Scan for the cell matching the given text and deliver its [x, y] coordinate at center. 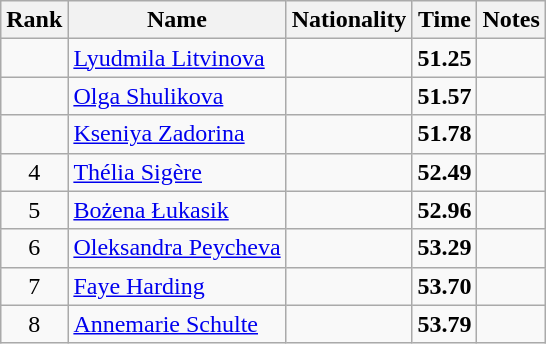
5 [34, 210]
Nationality [349, 20]
Name [177, 20]
4 [34, 172]
Kseniya Zadorina [177, 134]
Rank [34, 20]
7 [34, 286]
53.29 [444, 248]
6 [34, 248]
Faye Harding [177, 286]
Olga Shulikova [177, 96]
51.78 [444, 134]
Oleksandra Peycheva [177, 248]
Annemarie Schulte [177, 324]
Notes [511, 20]
Thélia Sigère [177, 172]
51.25 [444, 58]
Lyudmila Litvinova [177, 58]
52.49 [444, 172]
52.96 [444, 210]
Bożena Łukasik [177, 210]
53.70 [444, 286]
Time [444, 20]
51.57 [444, 96]
8 [34, 324]
53.79 [444, 324]
